Search for the cell housing the specified text and yield its [X, Y] center coordinate. 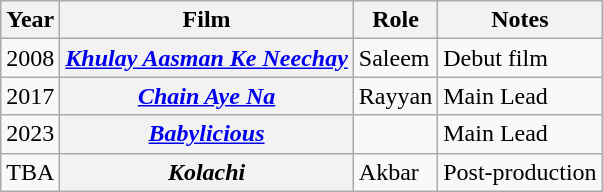
Notes [520, 20]
Role [395, 20]
Rayyan [395, 96]
Chain Aye Na [207, 96]
Babylicious [207, 134]
2023 [30, 134]
Post-production [520, 172]
2017 [30, 96]
Year [30, 20]
Akbar [395, 172]
Kolachi [207, 172]
TBA [30, 172]
Debut film [520, 58]
Film [207, 20]
Khulay Aasman Ke Neechay [207, 58]
2008 [30, 58]
Saleem [395, 58]
